Return (X, Y) of the center of cell containing provided text 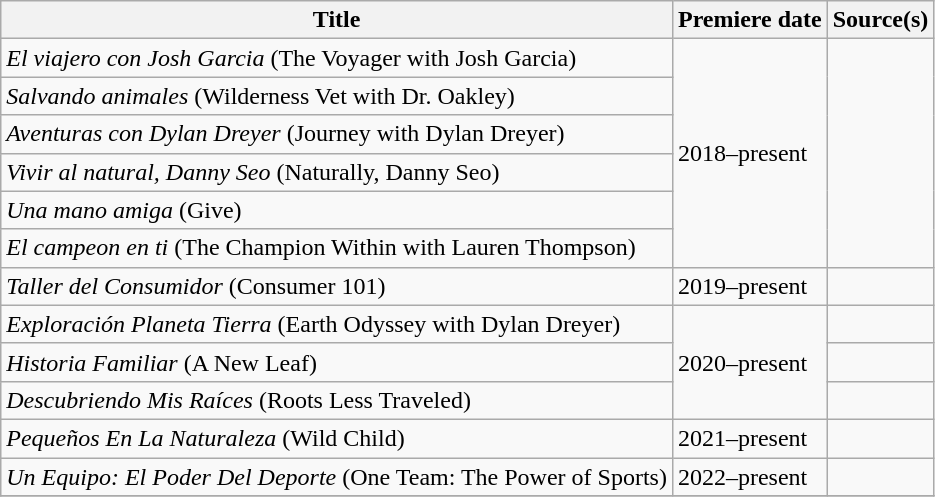
Title (337, 20)
2021–present (750, 438)
Una mano amiga (Give) (337, 210)
2020–present (750, 362)
Taller del Consumidor (Consumer 101) (337, 286)
Premiere date (750, 20)
El viajero con Josh Garcia (The Voyager with Josh Garcia) (337, 58)
Aventuras con Dylan Dreyer (Journey with Dylan Dreyer) (337, 134)
2019–present (750, 286)
Un Equipo: El Poder Del Deporte (One Team: The Power of Sports) (337, 477)
Salvando animales (Wilderness Vet with Dr. Oakley) (337, 96)
El campeon en ti (The Champion Within with Lauren Thompson) (337, 248)
Historia Familiar (A New Leaf) (337, 362)
Pequeños En La Naturaleza (Wild Child) (337, 438)
Descubriendo Mis Raíces (Roots Less Traveled) (337, 400)
Vivir al natural, Danny Seo (Naturally, Danny Seo) (337, 172)
Exploración Planeta Tierra (Earth Odyssey with Dylan Dreyer) (337, 324)
2022–present (750, 477)
Source(s) (880, 20)
2018–present (750, 153)
